Search for the cell housing the specified text and yield its [x, y] center coordinate. 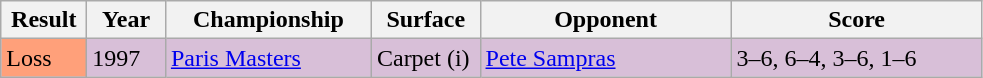
Opponent [606, 20]
Loss [44, 58]
Pete Sampras [606, 58]
Result [44, 20]
3–6, 6–4, 3–6, 1–6 [856, 58]
Paris Masters [268, 58]
Surface [426, 20]
Score [856, 20]
1997 [126, 58]
Carpet (i) [426, 58]
Year [126, 20]
Championship [268, 20]
